Output the [X, Y] coordinate of the center of the cell containing the given text.  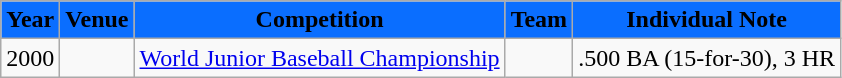
Team [539, 20]
Competition [320, 20]
2000 [30, 58]
.500 BA (15-for-30), 3 HR [707, 58]
Year [30, 20]
Venue [97, 20]
World Junior Baseball Championship [320, 58]
Individual Note [707, 20]
